Provide the [X, Y] coordinate of the cell's center where the given text is located.  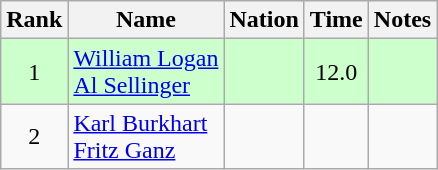
Rank [34, 20]
Karl BurkhartFritz Ganz [146, 136]
Nation [264, 20]
Name [146, 20]
Notes [402, 20]
Time [336, 20]
2 [34, 136]
William LoganAl Sellinger [146, 72]
12.0 [336, 72]
1 [34, 72]
